Locate the cell with the specified text and output its (X, Y) center coordinate. 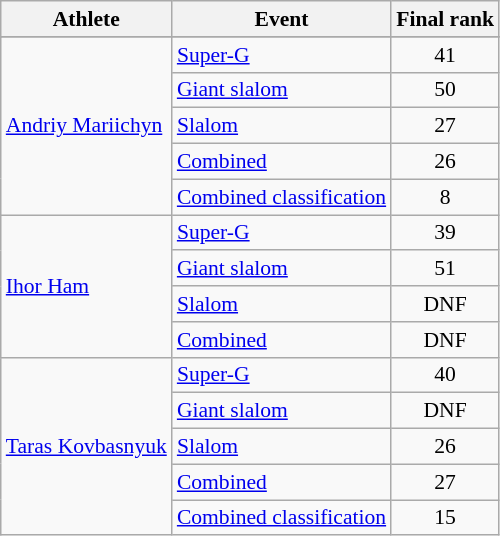
Taras Kovbasnyuk (86, 446)
39 (445, 233)
51 (445, 269)
40 (445, 375)
8 (445, 197)
Ihor Ham (86, 286)
41 (445, 55)
Andriy Mariichyn (86, 126)
50 (445, 90)
Athlete (86, 19)
Event (282, 19)
15 (445, 518)
Final rank (445, 19)
